Determine the (x, y) coordinate at the center of the cell enclosing the given text.  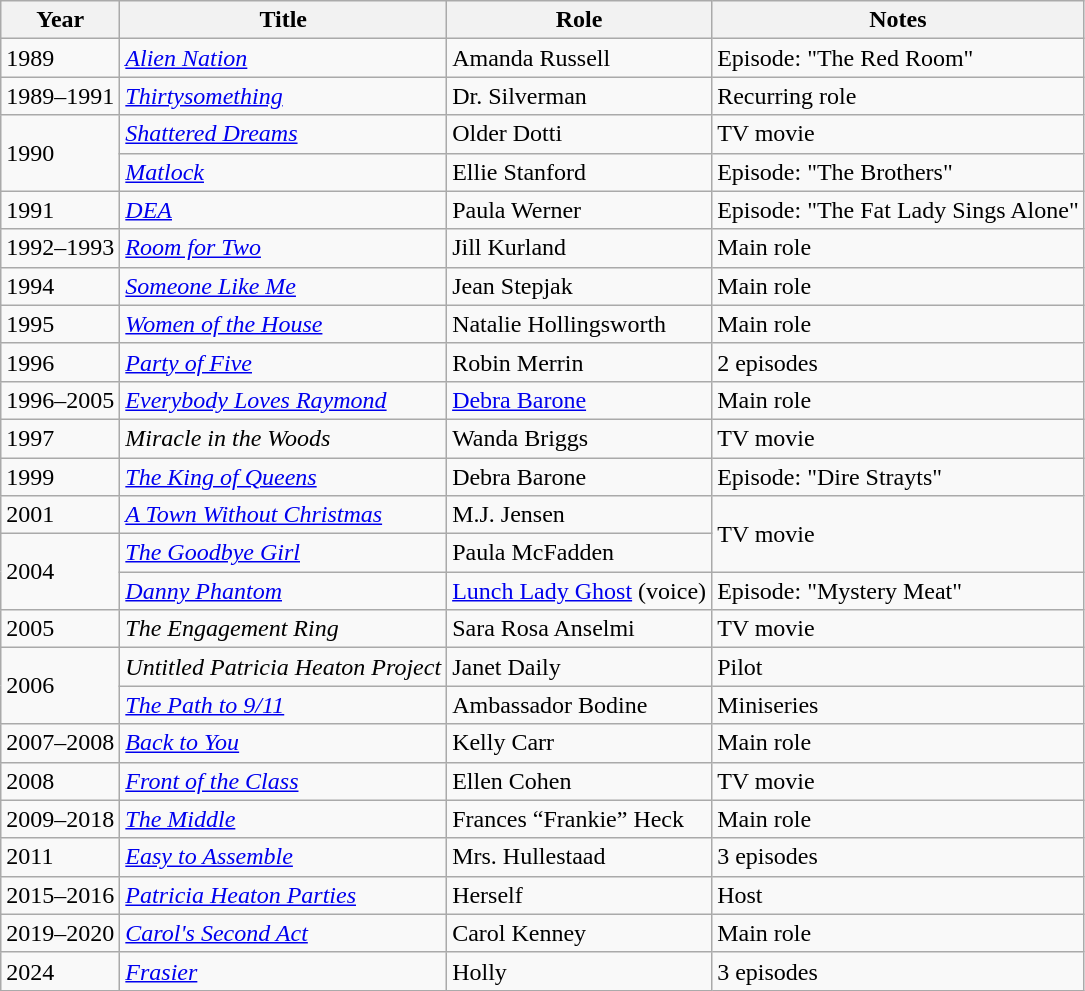
Frasier (284, 971)
Wanda Briggs (580, 438)
Role (580, 20)
Paula Werner (580, 210)
Carol's Second Act (284, 933)
1996 (60, 362)
1996–2005 (60, 400)
Room for Two (284, 248)
2004 (60, 572)
Title (284, 20)
DEA (284, 210)
Episode: "The Fat Lady Sings Alone" (898, 210)
2 episodes (898, 362)
Alien Nation (284, 58)
Paula McFadden (580, 553)
Front of the Class (284, 781)
Ellen Cohen (580, 781)
1991 (60, 210)
1990 (60, 153)
The Engagement Ring (284, 629)
Older Dotti (580, 134)
Untitled Patricia Heaton Project (284, 667)
The Middle (284, 819)
Everybody Loves Raymond (284, 400)
2009–2018 (60, 819)
Ambassador Bodine (580, 705)
Pilot (898, 667)
Notes (898, 20)
Shattered Dreams (284, 134)
Sara Rosa Anselmi (580, 629)
2019–2020 (60, 933)
Herself (580, 895)
Ellie Stanford (580, 172)
Miniseries (898, 705)
Janet Daily (580, 667)
Episode: "The Red Room" (898, 58)
2008 (60, 781)
2001 (60, 515)
2005 (60, 629)
2006 (60, 686)
Jill Kurland (580, 248)
2007–2008 (60, 743)
Someone Like Me (284, 286)
Natalie Hollingsworth (580, 324)
1995 (60, 324)
Episode: "The Brothers" (898, 172)
Frances “Frankie” Heck (580, 819)
1994 (60, 286)
The Goodbye Girl (284, 553)
Matlock (284, 172)
Holly (580, 971)
Danny Phantom (284, 591)
Year (60, 20)
1992–1993 (60, 248)
Jean Stepjak (580, 286)
1999 (60, 477)
Amanda Russell (580, 58)
Robin Merrin (580, 362)
2015–2016 (60, 895)
Patricia Heaton Parties (284, 895)
Host (898, 895)
A Town Without Christmas (284, 515)
Thirtysomething (284, 96)
Dr. Silverman (580, 96)
1989–1991 (60, 96)
Easy to Assemble (284, 857)
2011 (60, 857)
1997 (60, 438)
Episode: "Mystery Meat" (898, 591)
Lunch Lady Ghost (voice) (580, 591)
Back to You (284, 743)
Carol Kenney (580, 933)
Party of Five (284, 362)
2024 (60, 971)
Kelly Carr (580, 743)
The Path to 9/11 (284, 705)
Miracle in the Woods (284, 438)
The King of Queens (284, 477)
1989 (60, 58)
Mrs. Hullestaad (580, 857)
M.J. Jensen (580, 515)
Recurring role (898, 96)
Episode: "Dire Strayts" (898, 477)
Women of the House (284, 324)
